Pinpoint the cell where the given text exists, returning its (X, Y) midpoint coordinate. 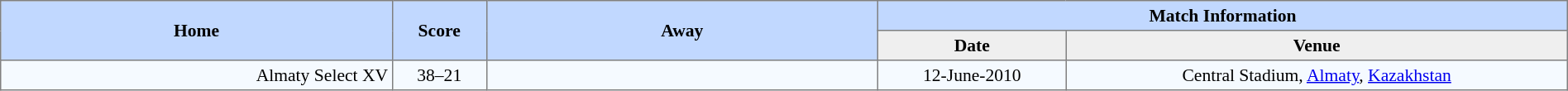
12-June-2010 (973, 75)
Date (973, 45)
Score (439, 31)
38–21 (439, 75)
Venue (1317, 45)
Almaty Select XV (197, 75)
Central Stadium, Almaty, Kazakhstan (1317, 75)
Match Information (1223, 16)
Home (197, 31)
Away (682, 31)
